Identify which cell holds the provided text, then report its (X, Y) central coordinate. 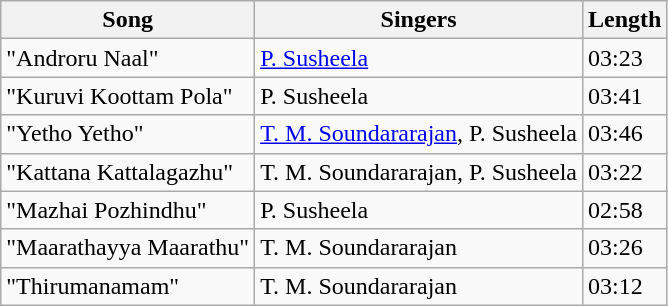
03:41 (625, 96)
03:23 (625, 58)
"Thirumanamam" (128, 286)
03:46 (625, 134)
Singers (419, 20)
"Maarathayya Maarathu" (128, 248)
Length (625, 20)
02:58 (625, 210)
"Kuruvi Koottam Pola" (128, 96)
"Mazhai Pozhindhu" (128, 210)
03:22 (625, 172)
"Androru Naal" (128, 58)
03:12 (625, 286)
Song (128, 20)
03:26 (625, 248)
"Kattana Kattalagazhu" (128, 172)
"Yetho Yetho" (128, 134)
